Pinpoint the cell where the given text exists, returning its (x, y) midpoint coordinate. 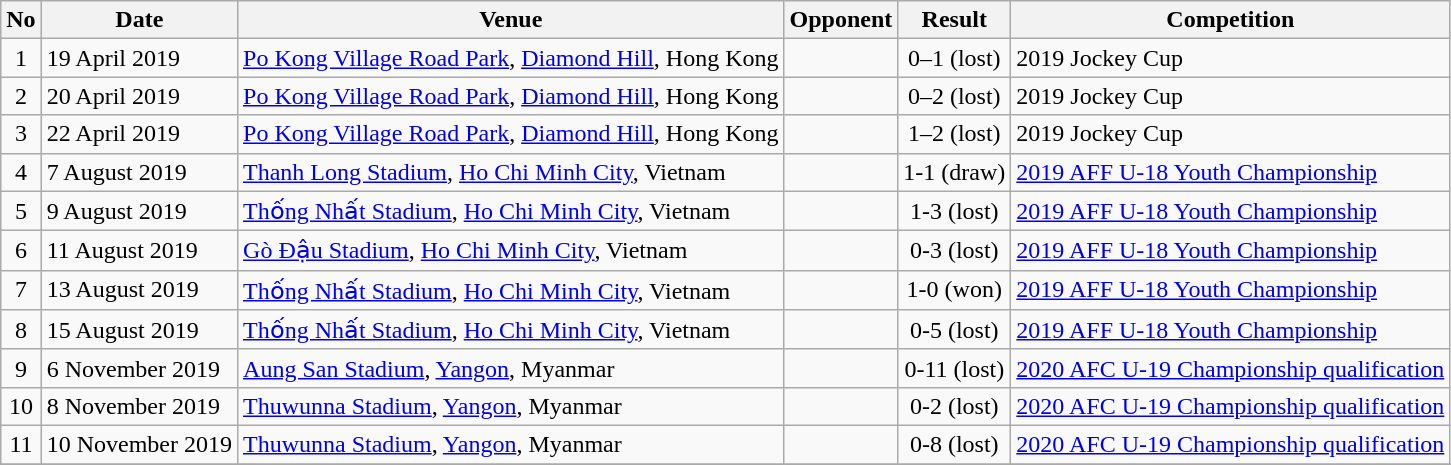
Thanh Long Stadium, Ho Chi Minh City, Vietnam (511, 172)
6 November 2019 (139, 368)
Result (954, 20)
5 (21, 211)
3 (21, 134)
0-11 (lost) (954, 368)
0-3 (lost) (954, 251)
10 (21, 406)
1-0 (won) (954, 290)
Opponent (841, 20)
19 April 2019 (139, 58)
Gò Đậu Stadium, Ho Chi Minh City, Vietnam (511, 251)
Competition (1230, 20)
1–2 (lost) (954, 134)
1-3 (lost) (954, 211)
20 April 2019 (139, 96)
2 (21, 96)
10 November 2019 (139, 444)
8 (21, 330)
1 (21, 58)
No (21, 20)
11 August 2019 (139, 251)
7 August 2019 (139, 172)
6 (21, 251)
8 November 2019 (139, 406)
22 April 2019 (139, 134)
15 August 2019 (139, 330)
Aung San Stadium, Yangon, Myanmar (511, 368)
11 (21, 444)
7 (21, 290)
0-2 (lost) (954, 406)
0–1 (lost) (954, 58)
0–2 (lost) (954, 96)
Date (139, 20)
13 August 2019 (139, 290)
1-1 (draw) (954, 172)
Venue (511, 20)
4 (21, 172)
9 (21, 368)
0-5 (lost) (954, 330)
0-8 (lost) (954, 444)
9 August 2019 (139, 211)
